Return (X, Y) of the center of cell containing provided text 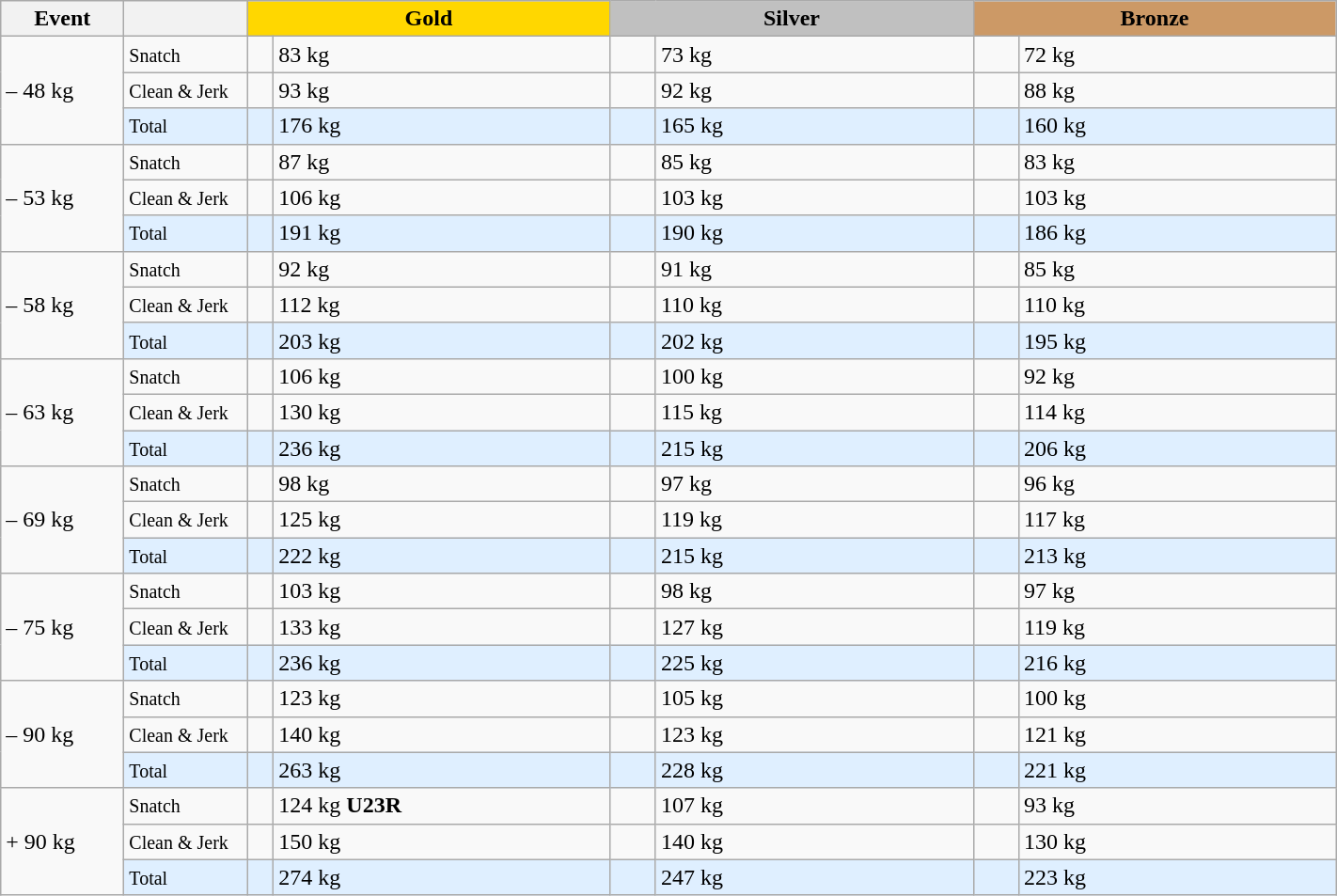
+ 90 kg (62, 841)
228 kg (814, 770)
221 kg (1177, 770)
274 kg (442, 877)
133 kg (442, 627)
191 kg (442, 233)
203 kg (442, 340)
121 kg (1177, 734)
117 kg (1177, 520)
Silver (792, 19)
– 75 kg (62, 627)
195 kg (1177, 340)
124 kg U23R (442, 806)
263 kg (442, 770)
216 kg (1177, 663)
Gold (429, 19)
– 53 kg (62, 197)
96 kg (1177, 484)
176 kg (442, 126)
112 kg (442, 305)
– 90 kg (62, 734)
88 kg (1177, 90)
– 63 kg (62, 412)
– 58 kg (62, 305)
115 kg (814, 412)
125 kg (442, 520)
107 kg (814, 806)
– 69 kg (62, 520)
150 kg (442, 841)
Event (62, 19)
114 kg (1177, 412)
222 kg (442, 556)
– 48 kg (62, 90)
Bronze (1155, 19)
73 kg (814, 55)
160 kg (1177, 126)
165 kg (814, 126)
72 kg (1177, 55)
202 kg (814, 340)
91 kg (814, 269)
225 kg (814, 663)
186 kg (1177, 233)
223 kg (1177, 877)
190 kg (814, 233)
213 kg (1177, 556)
206 kg (1177, 448)
87 kg (442, 162)
105 kg (814, 699)
127 kg (814, 627)
247 kg (814, 877)
